Search for the cell housing the specified text and yield its (X, Y) center coordinate. 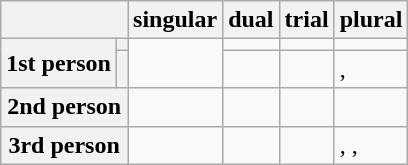
dual (251, 20)
, , (371, 145)
1st person (59, 64)
singular (176, 20)
plural (371, 20)
3rd person (64, 145)
2nd person (64, 107)
trial (306, 20)
, (371, 69)
